From the cell containing the given text, extract its center point as (x, y) coordinate. 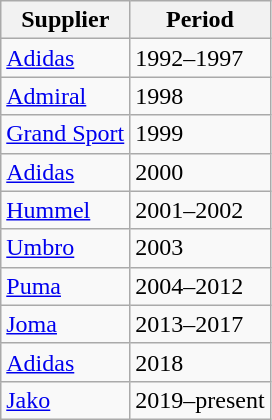
Hummel (66, 210)
2000 (200, 172)
Jako (66, 400)
1998 (200, 96)
2004–2012 (200, 286)
Grand Sport (66, 134)
2003 (200, 248)
2018 (200, 362)
1999 (200, 134)
2019–present (200, 400)
Puma (66, 286)
2013–2017 (200, 324)
Period (200, 20)
1992–1997 (200, 58)
Joma (66, 324)
Admiral (66, 96)
2001–2002 (200, 210)
Supplier (66, 20)
Umbro (66, 248)
